Return the (X, Y) coordinate for the center point of the cell that contains the specified text.  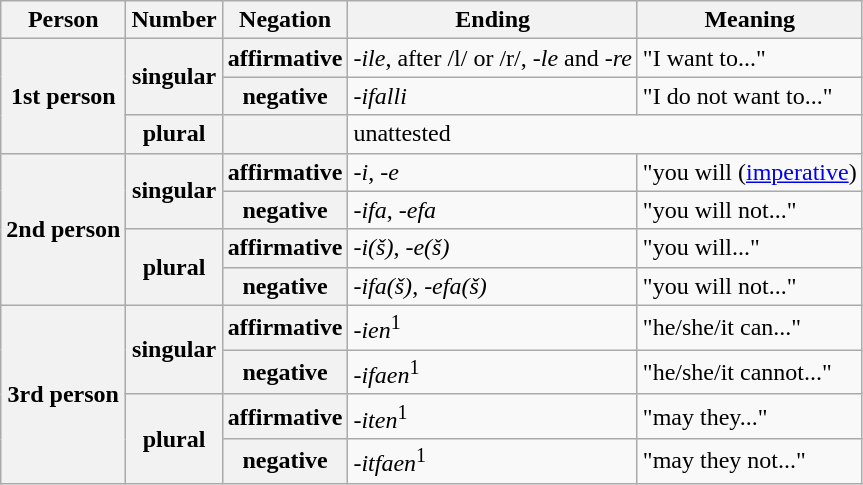
"I do not want to..." (750, 96)
unattested (605, 134)
-ien1 (492, 328)
3rd person (64, 394)
"I want to..." (750, 58)
-ifa, -efa (492, 210)
"he/she/it cannot..." (750, 372)
Ending (492, 20)
"you will (imperative) (750, 172)
2nd person (64, 229)
"may they..." (750, 416)
-i, -e (492, 172)
Number (174, 20)
Person (64, 20)
-ile, after /l/ or /r/, -le and -re (492, 58)
Meaning (750, 20)
-ifalli (492, 96)
"may they not..." (750, 462)
-itfaen1 (492, 462)
"he/she/it can..." (750, 328)
-ifaen1 (492, 372)
1st person (64, 96)
-iten1 (492, 416)
-ifa(š), -efa(š) (492, 286)
-i(š), -e(š) (492, 248)
Negation (285, 20)
"you will..." (750, 248)
